Determine the [x, y] coordinate at the center of the cell enclosing the given text.  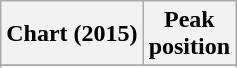
Peak position [189, 34]
Chart (2015) [72, 34]
